Locate the cell with the specified text and output its (X, Y) center coordinate. 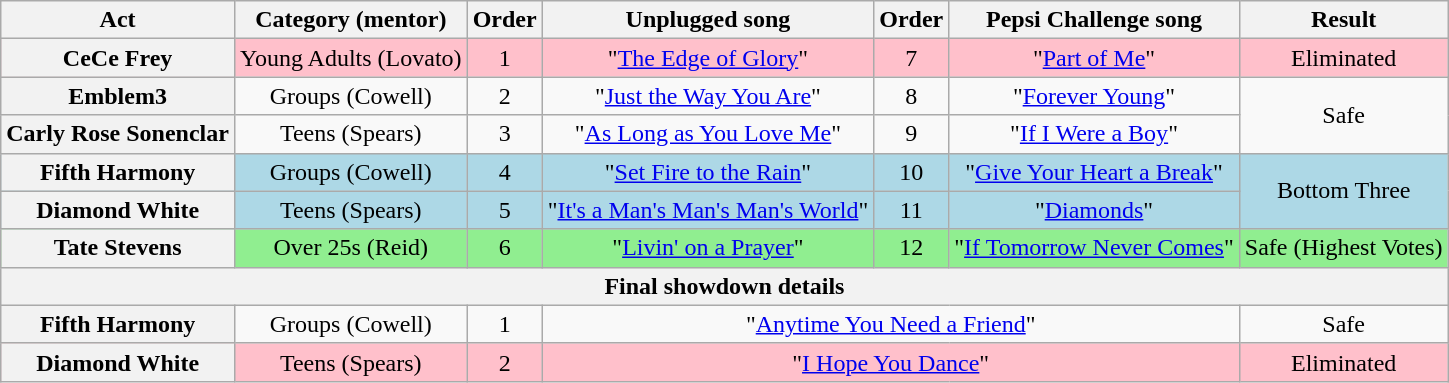
"It's a Man's Man's Man's World" (708, 210)
Young Adults (Lovato) (350, 58)
10 (912, 172)
"If Tomorrow Never Comes" (1094, 248)
"Anytime You Need a Friend" (890, 324)
"If I Were a Boy" (1094, 134)
"Set Fire to the Rain" (708, 172)
CeCe Frey (118, 58)
12 (912, 248)
"Part of Me" (1094, 58)
Result (1344, 20)
Emblem3 (118, 96)
3 (504, 134)
4 (504, 172)
Final showdown details (724, 286)
"Give Your Heart a Break" (1094, 172)
5 (504, 210)
Bottom Three (1344, 191)
"The Edge of Glory" (708, 58)
8 (912, 96)
Safe (Highest Votes) (1344, 248)
Category (mentor) (350, 20)
Unplugged song (708, 20)
"Diamonds" (1094, 210)
"I Hope You Dance" (890, 362)
11 (912, 210)
7 (912, 58)
"As Long as You Love Me" (708, 134)
Over 25s (Reid) (350, 248)
"Forever Young" (1094, 96)
Act (118, 20)
6 (504, 248)
Carly Rose Sonenclar (118, 134)
"Just the Way You Are" (708, 96)
"Livin' on a Prayer" (708, 248)
Tate Stevens (118, 248)
9 (912, 134)
Pepsi Challenge song (1094, 20)
